Extract the (x, y) coordinate from the center of the cell holding the provided text.  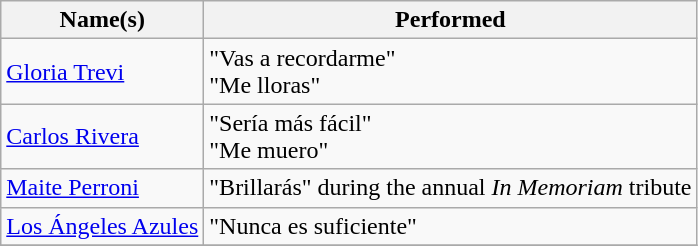
Los Ángeles Azules (102, 226)
Maite Perroni (102, 188)
"Vas a recordarme""Me lloras" (450, 72)
Gloria Trevi (102, 72)
Name(s) (102, 20)
"Sería más fácil""Me muero" (450, 136)
"Brillarás" during the annual In Memoriam tribute (450, 188)
"Nunca es suficiente" (450, 226)
Performed (450, 20)
Carlos Rivera (102, 136)
